Extract the [X, Y] coordinate from the center of the cell holding the provided text.  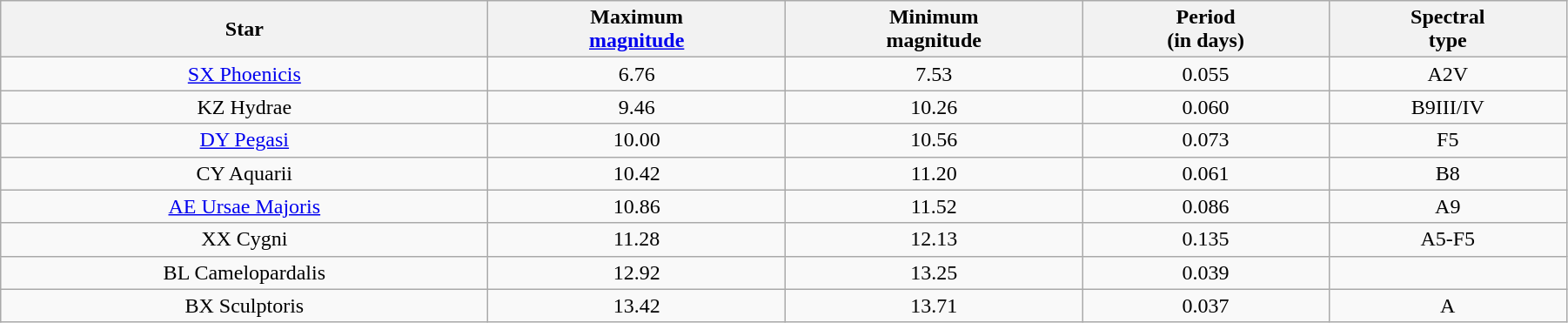
10.42 [637, 173]
10.00 [637, 140]
0.086 [1206, 206]
12.92 [637, 273]
CY Aquarii [245, 173]
B8 [1448, 173]
DY Pegasi [245, 140]
11.28 [637, 239]
Period(in days) [1206, 30]
A [1448, 306]
0.060 [1206, 107]
13.25 [934, 273]
Spectraltype [1448, 30]
A9 [1448, 206]
11.52 [934, 206]
0.037 [1206, 306]
10.56 [934, 140]
6.76 [637, 74]
A2V [1448, 74]
0.039 [1206, 273]
0.061 [1206, 173]
13.71 [934, 306]
0.055 [1206, 74]
0.135 [1206, 239]
B9III/IV [1448, 107]
F5 [1448, 140]
Maximummagnitude [637, 30]
KZ Hydrae [245, 107]
11.20 [934, 173]
BL Camelopardalis [245, 273]
XX Cygni [245, 239]
13.42 [637, 306]
10.86 [637, 206]
12.13 [934, 239]
AE Ursae Majoris [245, 206]
10.26 [934, 107]
Star [245, 30]
SX Phoenicis [245, 74]
BX Sculptoris [245, 306]
9.46 [637, 107]
7.53 [934, 74]
A5-F5 [1448, 239]
0.073 [1206, 140]
Minimummagnitude [934, 30]
